Pinpoint the cell where the given text exists, returning its (x, y) midpoint coordinate. 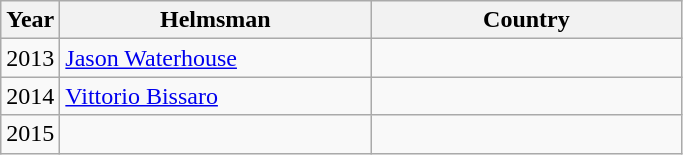
Helmsman (216, 20)
Year (30, 20)
2013 (30, 58)
2014 (30, 96)
2015 (30, 134)
Vittorio Bissaro (216, 96)
Country (526, 20)
Jason Waterhouse (216, 58)
